Search for the cell housing the specified text and yield its [X, Y] center coordinate. 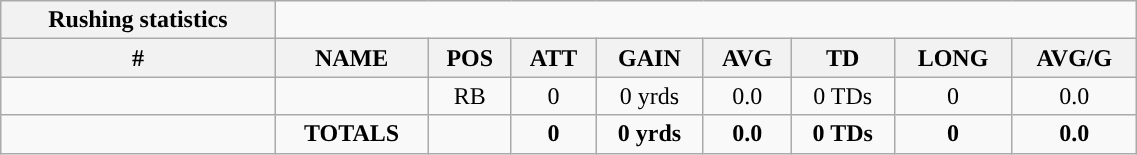
TOTALS [352, 134]
Rushing statistics [138, 20]
# [138, 58]
AVG [747, 58]
ATT [553, 58]
RB [470, 96]
TD [842, 58]
LONG [953, 58]
POS [470, 58]
AVG/G [1074, 58]
GAIN [650, 58]
NAME [352, 58]
